For the text-containing cell, return its midpoint in (X, Y) coordinate format. 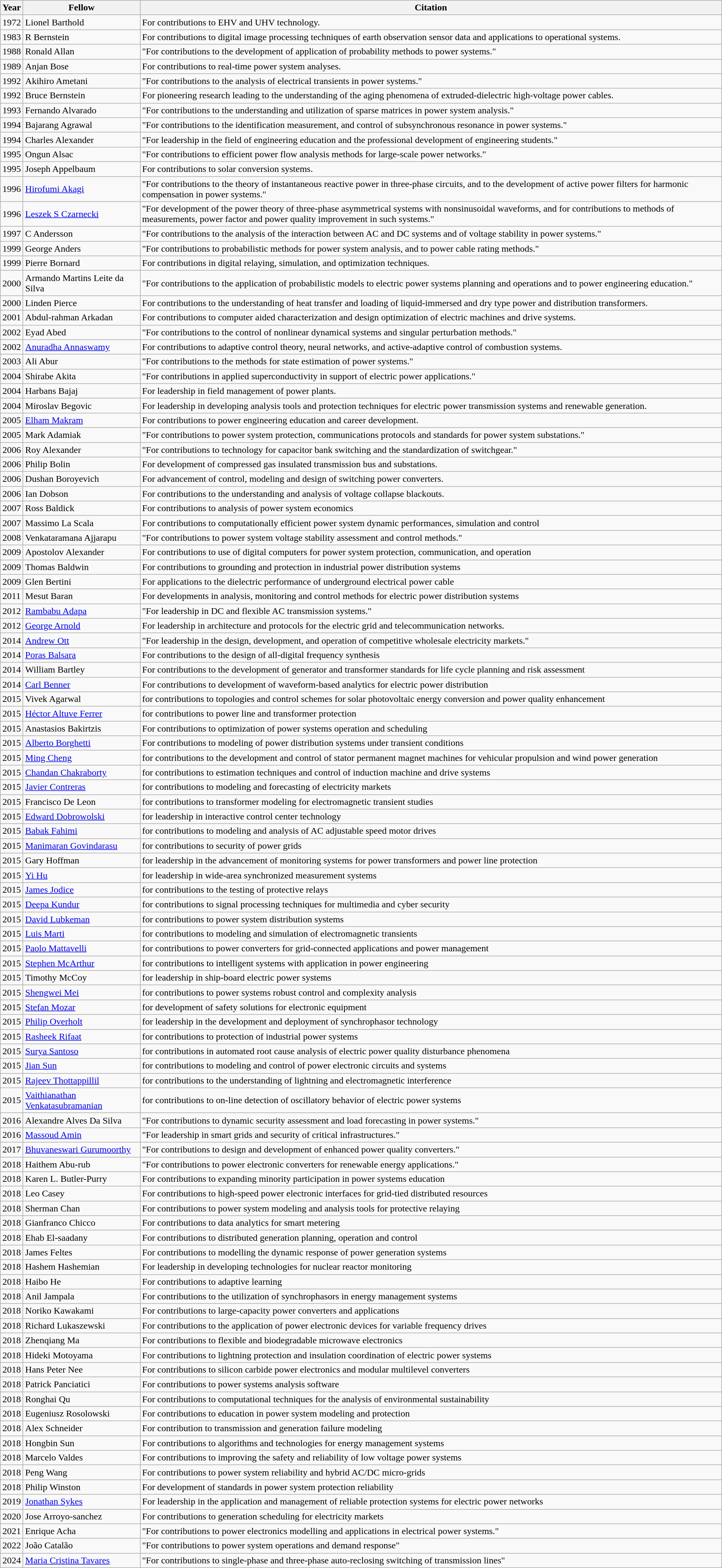
"For contributions to power system voltage stability assessment and control methods." (431, 538)
Edward Dobrowolski (82, 816)
Lionel Barthold (82, 22)
Babak Fahimi (82, 831)
Timothy McCoy (82, 978)
Poras Balsara (82, 655)
2022 (12, 1546)
Hans Peter Nee (82, 1369)
Jose Arroyo-sanchez (82, 1516)
Jian Sun (82, 1066)
Héctor Altuve Ferrer (82, 714)
George Arnold (82, 626)
Ross Baldick (82, 508)
For contributions to high-speed power electronic interfaces for grid-tied distributed resources (431, 1194)
Yi Hu (82, 875)
Deepa Kundur (82, 904)
Alexandre Alves Da Silva (82, 1120)
For contributions to adaptive control theory, neural networks, and active-adaptive control of combustion systems. (431, 347)
For contributions to the development of generator and transformer standards for life cycle planning and risk assessment (431, 670)
Manimaran Govindarasu (82, 846)
Ronghai Qu (82, 1399)
Carl Benner (82, 684)
Thomas Baldwin (82, 567)
for leadership in the advancement of monitoring systems for power transformers and power line protection (431, 860)
2019 (12, 1502)
1988 (12, 52)
Fernando Alvarado (82, 110)
For leadership in developing analysis tools and protection techniques for electric power transmission systems and renewable generation. (431, 405)
Andrew Ott (82, 640)
For contributions to use of digital computers for power system protection, communication, and operation (431, 552)
for contributions to transformer modeling for electromagnetic transient studies (431, 802)
Vivek Agarwal (82, 699)
for contributions in automated root cause analysis of electric power quality disturbance phenomena (431, 1051)
Chandan Chakraborty (82, 772)
for leadership in the development and deployment of synchrophasor technology (431, 1022)
For contributions to modelling the dynamic response of power generation systems (431, 1252)
"For contributions to the identification measurement, and control of subsynchronous resonance in power systems." (431, 125)
for contributions to on-line detection of oscillatory behavior of electric power systems (431, 1100)
2024 (12, 1560)
For leadership in the application and management of reliable protection systems for electric power networks (431, 1502)
Pierre Bornard (82, 263)
David Lubkeman (82, 919)
for contributions to the development and control of stator permanent magnet machines for vehicular propulsion and wind power generation (431, 758)
R Bernstein (82, 37)
for contributions to signal processing techniques for multimedia and cyber security (431, 904)
James Feltes (82, 1252)
for contributions to protection of industrial power systems (431, 1036)
Philip Winston (82, 1487)
"For contributions to dynamic security assessment and load forecasting in power systems." (431, 1120)
2021 (12, 1531)
Haithem Abu-rub (82, 1164)
Abdul-rahman Arkadan (82, 318)
For contributions to generation scheduling for electricity markets (431, 1516)
For contributions to education in power system modeling and protection (431, 1414)
"For contributions to design and development of enhanced power quality converters." (431, 1149)
Massoud Amin (82, 1135)
Haibo He (82, 1282)
For contributions to silicon carbide power electronics and modular multilevel converters (431, 1369)
For contributions to the design of all-digital frequency synthesis (431, 655)
For contribution to transmission and generation failure modeling (431, 1428)
"For leadership in DC and flexible AC transmission systems." (431, 611)
for leadership in ship-board electric power systems (431, 978)
"For leadership in smart grids and security of critical infrastructures." (431, 1135)
Javier Contreras (82, 787)
"For contributions to the analysis of the interaction between AC and DC systems and of voltage stability in power systems." (431, 234)
1972 (12, 22)
For advancement of control, modeling and design of switching power converters. (431, 479)
2001 (12, 318)
For contributions to lightning protection and insulation coordination of electric power systems (431, 1355)
"For contributions to technology for capacitor bank switching and the standardization of switchgear." (431, 450)
Enrique Acha (82, 1531)
Joseph Appelbaum (82, 169)
Ehab El-saadany (82, 1238)
Rasheek Rifaat (82, 1036)
For applications to the dielectric performance of underground electrical power cable (431, 582)
for contributions to modeling and simulation of electromagnetic transients (431, 934)
Luis Marti (82, 934)
For contributions to power systems analysis software (431, 1384)
For leadership in developing technologies for nuclear reactor monitoring (431, 1267)
"For contributions to the methods for state estimation of power systems." (431, 362)
For contributions to algorithms and technologies for energy management systems (431, 1443)
2011 (12, 596)
"For contributions to power system operations and demand response" (431, 1546)
For development of standards in power system protection reliability (431, 1487)
Roy Alexander (82, 450)
Year (12, 8)
Vaithianathan Venkatasubramanian (82, 1100)
Sherman Chan (82, 1208)
"For contributions to power electronic converters for renewable energy applications." (431, 1164)
Richard Lukaszewski (82, 1326)
Fellow (82, 8)
For leadership in field management of power plants. (431, 391)
Mesut Baran (82, 596)
"For contributions to power electronics modelling and applications in electrical power systems." (431, 1531)
"For contributions to single-phase and three-phase auto-reclosing switching of transmission lines" (431, 1560)
"For contributions to the development of application of probability methods to power systems." (431, 52)
for contributions to the understanding of lightning and electromagnetic interference (431, 1080)
"For leadership in the design, development, and operation of competitive wholesale electricity markets." (431, 640)
"For contributions to the control of nonlinear dynamical systems and singular perturbation methods." (431, 332)
"For contributions in applied superconductivity in support of electric power applications." (431, 376)
Peng Wang (82, 1472)
Elham Makram (82, 420)
Alex Schneider (82, 1428)
for leadership in wide-area synchronized measurement systems (431, 875)
Armando Martins Leite da Silva (82, 283)
Paolo Mattavelli (82, 949)
2017 (12, 1149)
Linden Pierce (82, 303)
Anjan Bose (82, 66)
for contributions to intelligent systems with application in power engineering (431, 963)
Eugeniusz Rosolowski (82, 1414)
Rambabu Adapa (82, 611)
For contributions to analysis of power system economics (431, 508)
Anuradha Annaswamy (82, 347)
For contributions to modeling of power distribution systems under transient conditions (431, 743)
for contributions to modeling and forecasting of electricity markets (431, 787)
For contributions to optimization of power systems operation and scheduling (431, 728)
For contributions to power system modeling and analysis tools for protective relaying (431, 1208)
Leo Casey (82, 1194)
for development of safety solutions for electronic equipment (431, 1007)
Gary Hoffman (82, 860)
Gianfranco Chicco (82, 1223)
For contributions to EHV and UHV technology. (431, 22)
For contributions to expanding minority participation in power systems education (431, 1179)
Mark Adamiak (82, 435)
1983 (12, 37)
Hideki Motoyama (82, 1355)
Zhenqiang Ma (82, 1340)
For contributions to power system reliability and hybrid AC/DC micro-grids (431, 1472)
Ian Dobson (82, 494)
Harbans Bajaj (82, 391)
"For contributions to efficient power flow analysis methods for large-scale power networks." (431, 154)
For contributions to the understanding and analysis of voltage collapse blackouts. (431, 494)
For contributions to data analytics for smart metering (431, 1223)
Surya Santoso (82, 1051)
For contributions to large-capacity power converters and applications (431, 1311)
For contributions to development of waveform-based analytics for electric power distribution (431, 684)
for contributions to topologies and control schemes for solar photovoltaic energy conversion and power quality enhancement (431, 699)
Ming Cheng (82, 758)
Rajeev Thottappillil (82, 1080)
For contributions to real-time power system analyses. (431, 66)
for contributions to modeling and control of power electronic circuits and systems (431, 1066)
Charles Alexander (82, 140)
"For contributions to the application of probabilistic models to electric power systems planning and operations and to power engineering education." (431, 283)
For contributions to flexible and biodegradable microwave electronics (431, 1340)
João Catalão (82, 1546)
for contributions to modeling and analysis of AC adjustable speed motor drives (431, 831)
Apostolov Alexander (82, 552)
For contributions to power engineering education and career development. (431, 420)
For contributions to digital image processing techniques of earth observation sensor data and applications to operational systems. (431, 37)
Philip Overholt (82, 1022)
For contributions to the application of power electronic devices for variable frequency drives (431, 1326)
2008 (12, 538)
Alberto Borghetti (82, 743)
Stefan Mozar (82, 1007)
For contributions to the utilization of synchrophasors in energy management systems (431, 1296)
Stephen McArthur (82, 963)
2020 (12, 1516)
Shirabe Akita (82, 376)
"For contributions to the analysis of electrical transients in power systems." (431, 81)
For developments in analysis, monitoring and control methods for electric power distribution systems (431, 596)
Eyad Abed (82, 332)
For pioneering research leading to the understanding of the aging phenomena of extruded-dielectric high-voltage power cables. (431, 96)
Ronald Allan (82, 52)
"For contributions to power system protection, communications protocols and standards for power system substations." (431, 435)
2003 (12, 362)
For contributions to solar conversion systems. (431, 169)
1997 (12, 234)
For contributions to the understanding of heat transfer and loading of liquid-immersed and dry type power and distribution transformers. (431, 303)
Anil Jampala (82, 1296)
Ali Abur (82, 362)
Patrick Panciatici (82, 1384)
For contributions to computational techniques for the analysis of environmental sustainability (431, 1399)
Maria Cristina Tavares (82, 1560)
For leadership in architecture and protocols for the electric grid and telecommunication networks. (431, 626)
For contributions to grounding and protection in industrial power distribution systems (431, 567)
for contributions to estimation techniques and control of induction machine and drive systems (431, 772)
Noriko Kawakami (82, 1311)
James Jodice (82, 890)
Karen L. Butler-Purry (82, 1179)
for leadership in interactive control center technology (431, 816)
Anastasios Bakirtzis (82, 728)
Bruce Bernstein (82, 96)
Bajarang Agrawal (82, 125)
Ongun Alsac (82, 154)
For contributions in digital relaying, simulation, and optimization techniques. (431, 263)
Citation (431, 8)
Francisco De Leon (82, 802)
William Bartley (82, 670)
C Andersson (82, 234)
Miroslav Begovic (82, 405)
For contributions to adaptive learning (431, 1282)
For development of compressed gas insulated transmission bus and substations. (431, 464)
Glen Bertini (82, 582)
Hirofumi Akagi (82, 189)
For contributions to improving the safety and reliability of low voltage power systems (431, 1458)
Leszek S Czarnecki (82, 214)
for contributions to power converters for grid-connected applications and power management (431, 949)
1993 (12, 110)
for contributions to power systems robust control and complexity analysis (431, 993)
For contributions to computationally efficient power system dynamic performances, simulation and control (431, 523)
Shengwei Mei (82, 993)
Hashem Hashemian (82, 1267)
Akihiro Ametani (82, 81)
"For contributions to the understanding and utilization of sparse matrices in power system analysis." (431, 110)
Bhuvaneswari Gurumoorthy (82, 1149)
"For contributions to probabilistic methods for power system analysis, and to power cable rating methods." (431, 249)
George Anders (82, 249)
Hongbin Sun (82, 1443)
Jonathan Sykes (82, 1502)
for contributions to the testing of protective relays (431, 890)
Marcelo Valdes (82, 1458)
Massimo La Scala (82, 523)
for contributions to power line and transformer protection (431, 714)
for contributions to security of power grids (431, 846)
Dushan Boroyevich (82, 479)
For contributions to distributed generation planning, operation and control (431, 1238)
1989 (12, 66)
"For leadership in the field of engineering education and the professional development of engineering students." (431, 140)
For contributions to computer aided characterization and design optimization of electric machines and drive systems. (431, 318)
Philip Bolin (82, 464)
Venkataramana Ajjarapu (82, 538)
for contributions to power system distribution systems (431, 919)
